Capture the cell that displays the provided text and extract its (X, Y) central coordinate. 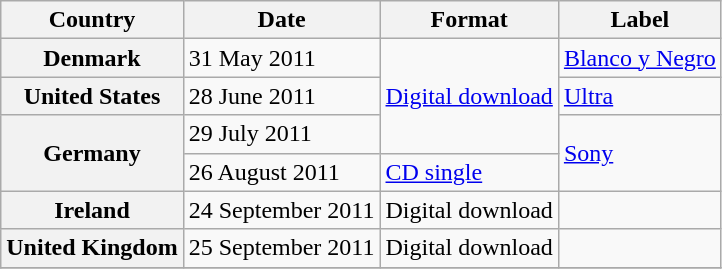
Ireland (92, 210)
Germany (92, 153)
Denmark (92, 58)
Sony (640, 153)
Country (92, 20)
Blanco y Negro (640, 58)
24 September 2011 (282, 210)
Label (640, 20)
Date (282, 20)
United States (92, 96)
United Kingdom (92, 248)
Format (469, 20)
Ultra (640, 96)
29 July 2011 (282, 134)
CD single (469, 172)
31 May 2011 (282, 58)
28 June 2011 (282, 96)
26 August 2011 (282, 172)
25 September 2011 (282, 248)
